Determine the (x, y) coordinate at the center of the cell enclosing the given text.  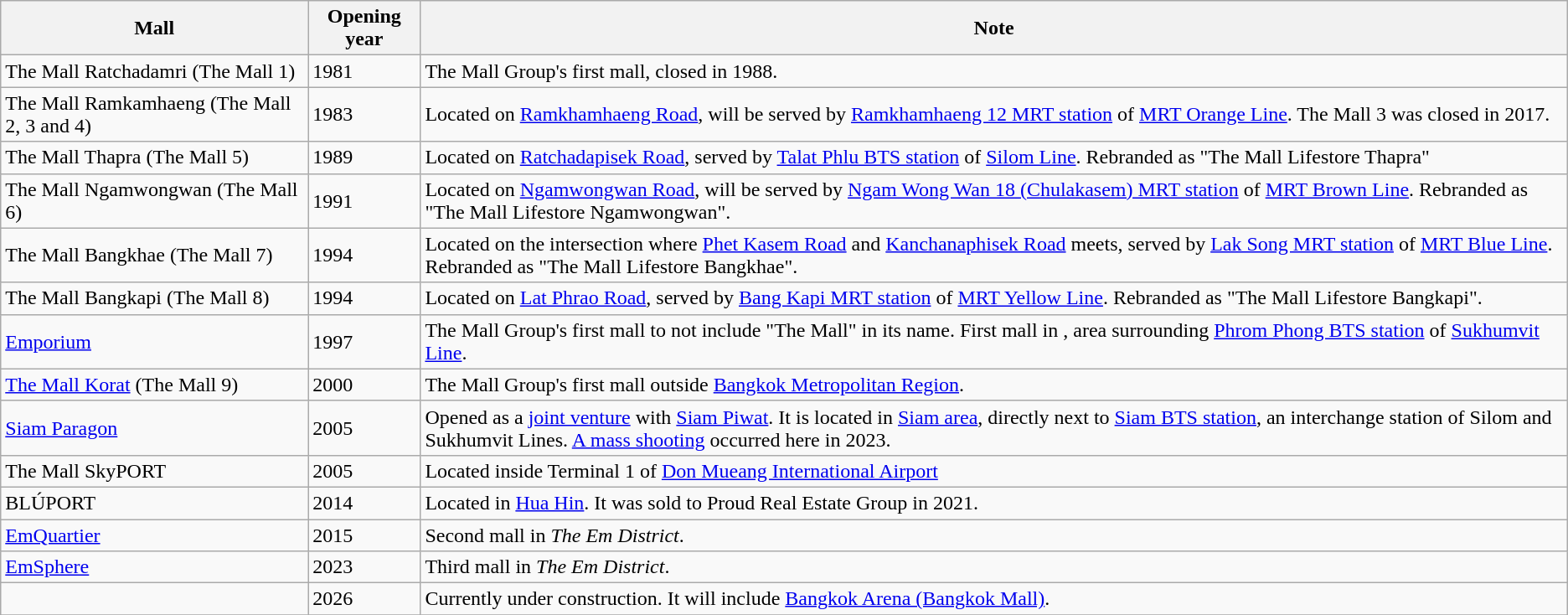
EmSphere (154, 567)
Opening year (364, 28)
Mall (154, 28)
2023 (364, 567)
1981 (364, 71)
Emporium (154, 342)
Note (993, 28)
The Mall Group's first mall, closed in 1988. (993, 71)
The Mall Thapra (The Mall 5) (154, 158)
The Mall Bangkapi (The Mall 8) (154, 298)
Third mall in The Em District. (993, 567)
The Mall Group's first mall to not include "The Mall" in its name. First mall in , area surrounding Phrom Phong BTS station of Sukhumvit Line. (993, 342)
Second mall in The Em District. (993, 535)
Siam Paragon (154, 427)
Located inside Terminal 1 of Don Mueang International Airport (993, 471)
The Mall SkyPORT (154, 471)
The Mall Bangkhae (The Mall 7) (154, 255)
1983 (364, 114)
Located in Hua Hin. It was sold to Proud Real Estate Group in 2021. (993, 503)
1991 (364, 201)
Currently under construction. It will include Bangkok Arena (Bangkok Mall). (993, 599)
The Mall Ramkamhaeng (The Mall 2, 3 and 4) (154, 114)
The Mall Korat (The Mall 9) (154, 385)
2014 (364, 503)
Located on Lat Phrao Road, served by Bang Kapi MRT station of MRT Yellow Line. Rebranded as "The Mall Lifestore Bangkapi". (993, 298)
The Mall Ratchadamri (The Mall 1) (154, 71)
2000 (364, 385)
2015 (364, 535)
The Mall Ngamwongwan (The Mall 6) (154, 201)
Located on Ratchadapisek Road, served by Talat Phlu BTS station of Silom Line. Rebranded as "The Mall Lifestore Thapra" (993, 158)
The Mall Group's first mall outside Bangkok Metropolitan Region. (993, 385)
EmQuartier (154, 535)
1997 (364, 342)
Located on Ramkhamhaeng Road, will be served by Ramkhamhaeng 12 MRT station of MRT Orange Line. The Mall 3 was closed in 2017. (993, 114)
2026 (364, 599)
BLÚPORT (154, 503)
1989 (364, 158)
